Detect which cell encompasses the target text, then output its (x, y) center coordinate. 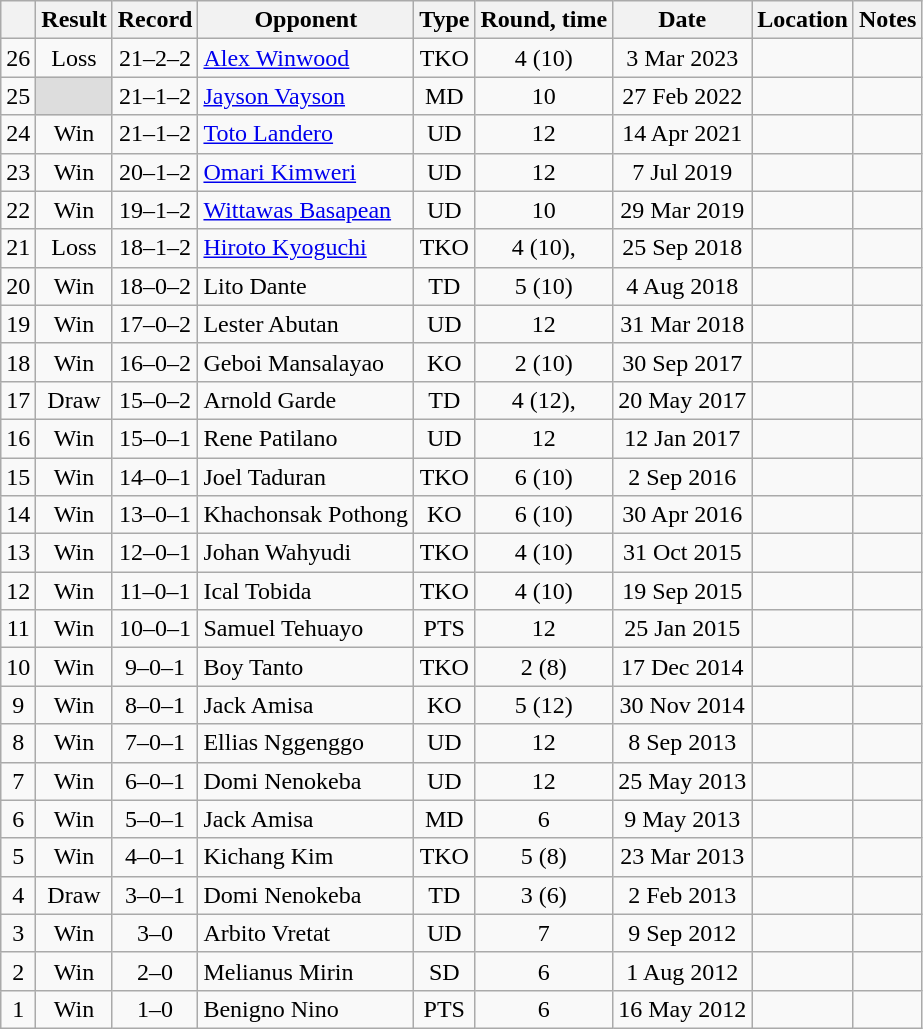
9 Sep 2012 (682, 933)
25 May 2013 (682, 781)
8–0–1 (155, 705)
19 Sep 2015 (682, 591)
5 (8) (544, 857)
20 (18, 286)
Boy Tanto (306, 667)
Lester Abutan (306, 324)
9 May 2013 (682, 819)
31 Oct 2015 (682, 553)
3–0 (155, 933)
14–0–1 (155, 477)
29 Mar 2019 (682, 210)
2 Feb 2013 (682, 895)
26 (18, 58)
8 Sep 2013 (682, 743)
2 (10) (544, 362)
15 (18, 477)
Kichang Kim (306, 857)
2 (8) (544, 667)
Location (803, 20)
2 Sep 2016 (682, 477)
Geboi Mansalayao (306, 362)
8 (18, 743)
25 (18, 96)
11 (18, 629)
9–0–1 (155, 667)
14 Apr 2021 (682, 134)
22 (18, 210)
1 (18, 1009)
2–0 (155, 971)
Opponent (306, 20)
3 (6) (544, 895)
4 (18, 895)
Hiroto Kyoguchi (306, 248)
Result (74, 20)
Toto Landero (306, 134)
25 Jan 2015 (682, 629)
23 (18, 172)
7–0–1 (155, 743)
1 Aug 2012 (682, 971)
19 (18, 324)
5 (12) (544, 705)
7 Jul 2019 (682, 172)
18–0–2 (155, 286)
30 Nov 2014 (682, 705)
4 (10), (544, 248)
Omari Kimweri (306, 172)
19–1–2 (155, 210)
9 (18, 705)
4–0–1 (155, 857)
2 (18, 971)
Date (682, 20)
1–0 (155, 1009)
3–0–1 (155, 895)
30 Sep 2017 (682, 362)
14 (18, 515)
6–0–1 (155, 781)
3 Mar 2023 (682, 58)
Round, time (544, 20)
24 (18, 134)
Wittawas Basapean (306, 210)
12–0–1 (155, 553)
5 (10) (544, 286)
Arnold Garde (306, 400)
17–0–2 (155, 324)
Samuel Tehuayo (306, 629)
15–0–2 (155, 400)
17 Dec 2014 (682, 667)
21 (18, 248)
20 May 2017 (682, 400)
30 Apr 2016 (682, 515)
Melianus Mirin (306, 971)
Benigno Nino (306, 1009)
Notes (887, 20)
17 (18, 400)
Alex Winwood (306, 58)
Type (444, 20)
21–2–2 (155, 58)
23 Mar 2013 (682, 857)
Jayson Vayson (306, 96)
11–0–1 (155, 591)
4 Aug 2018 (682, 286)
Ellias Nggenggo (306, 743)
27 Feb 2022 (682, 96)
25 Sep 2018 (682, 248)
18 (18, 362)
15–0–1 (155, 438)
3 (18, 933)
5 (18, 857)
13 (18, 553)
18–1–2 (155, 248)
Joel Taduran (306, 477)
31 Mar 2018 (682, 324)
Khachonsak Pothong (306, 515)
Record (155, 20)
10–0–1 (155, 629)
5–0–1 (155, 819)
20–1–2 (155, 172)
Lito Dante (306, 286)
4 (12), (544, 400)
Arbito Vretat (306, 933)
Ical Tobida (306, 591)
13–0–1 (155, 515)
16–0–2 (155, 362)
16 (18, 438)
12 Jan 2017 (682, 438)
Johan Wahyudi (306, 553)
16 May 2012 (682, 1009)
SD (444, 971)
Rene Patilano (306, 438)
